For the text-containing cell, return its midpoint in [X, Y] coordinate format. 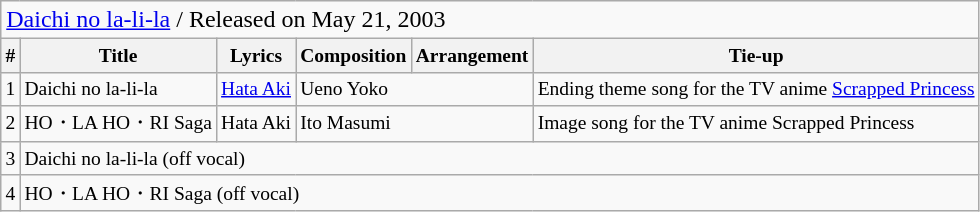
4 [10, 193]
HO・LA HO・RI Saga (off vocal) [500, 193]
2 [10, 123]
Daichi no la-li-la / Released on May 21, 2003 [490, 20]
Title [118, 56]
# [10, 56]
3 [10, 158]
Daichi no la-li-la (off vocal) [500, 158]
Arrangement [472, 56]
Tie-up [756, 56]
1 [10, 88]
Daichi no la-li-la [118, 88]
Composition [354, 56]
HO・LA HO・RI Saga [118, 123]
Image song for the TV anime Scrapped Princess [756, 123]
Ito Masumi [414, 123]
Ending theme song for the TV anime Scrapped Princess [756, 88]
Ueno Yoko [414, 88]
Lyrics [256, 56]
